Identify which cell holds the provided text, then report its (X, Y) central coordinate. 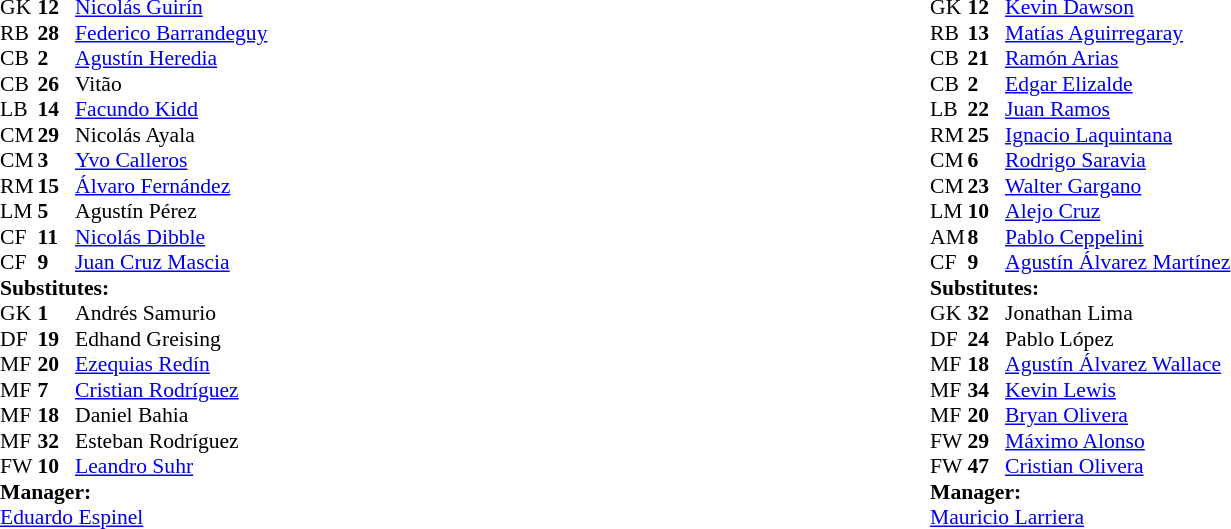
Ezequias Redín (171, 365)
24 (987, 339)
AM (949, 237)
Cristian Rodríguez (171, 390)
Esteban Rodríguez (171, 441)
34 (987, 390)
Walter Gargano (1118, 186)
Edhand Greising (171, 339)
11 (57, 237)
5 (57, 211)
Pablo López (1118, 339)
Álvaro Fernández (171, 186)
Juan Ramos (1118, 109)
21 (987, 59)
13 (987, 33)
Leandro Suhr (171, 467)
23 (987, 186)
Nicolás Dibble (171, 237)
Daniel Bahia (171, 415)
Cristian Olivera (1118, 467)
6 (987, 161)
7 (57, 390)
Yvo Calleros (171, 161)
1 (57, 313)
47 (987, 467)
22 (987, 109)
Alejo Cruz (1118, 211)
Matías Aguirregaray (1118, 33)
Vitão (171, 84)
Nicolás Ayala (171, 135)
Edgar Elizalde (1118, 84)
25 (987, 135)
Jonathan Lima (1118, 313)
Pablo Ceppelini (1118, 237)
Kevin Lewis (1118, 390)
Agustín Pérez (171, 211)
19 (57, 339)
Ramón Arias (1118, 59)
Ignacio Laquintana (1118, 135)
26 (57, 84)
15 (57, 186)
Agustín Heredia (171, 59)
Máximo Alonso (1118, 441)
Rodrigo Saravia (1118, 161)
Federico Barrandeguy (171, 33)
Facundo Kidd (171, 109)
8 (987, 237)
Andrés Samurio (171, 313)
14 (57, 109)
Juan Cruz Mascia (171, 263)
Agustín Álvarez Martínez (1118, 263)
3 (57, 161)
Agustín Álvarez Wallace (1118, 365)
Bryan Olivera (1118, 415)
28 (57, 33)
